Determine the (X, Y) coordinate at the center of the cell enclosing the given text.  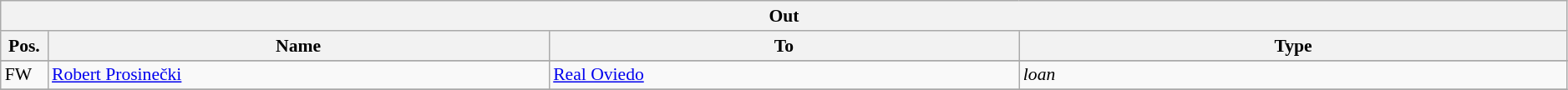
Type (1293, 46)
Robert Prosinečki (298, 75)
FW (24, 75)
Name (298, 46)
Out (784, 16)
Pos. (24, 46)
loan (1293, 75)
To (784, 46)
Real Oviedo (784, 75)
